Locate the cell with the specified text and output its (x, y) center coordinate. 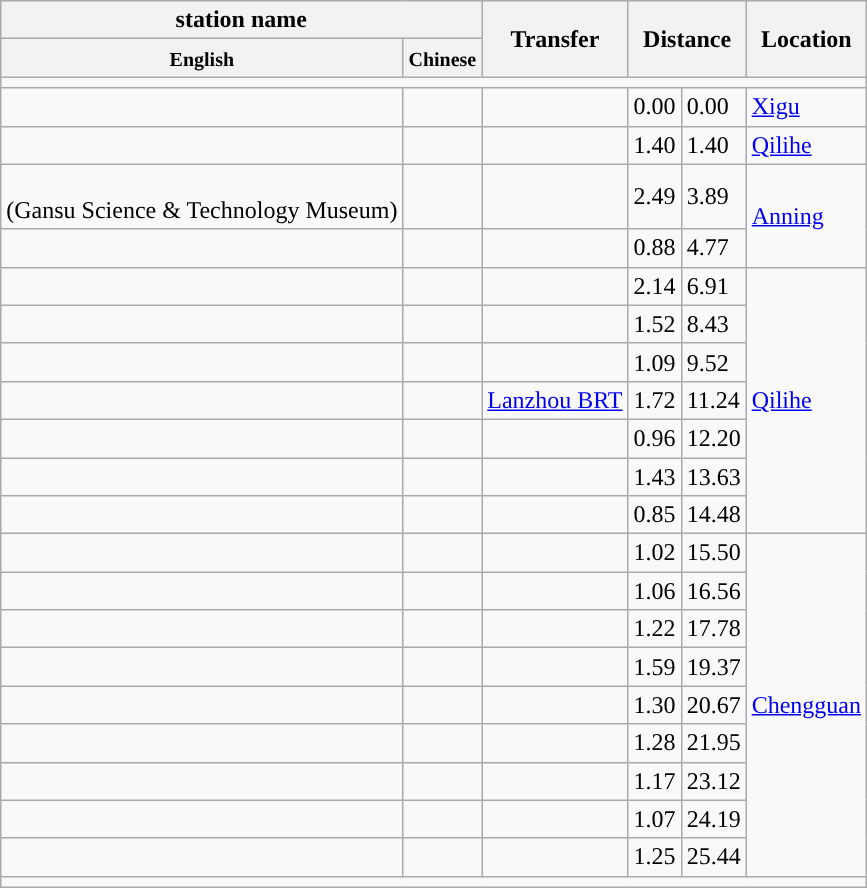
20.67 (714, 705)
Lanzhou BRT (555, 400)
19.37 (714, 667)
Anning (806, 216)
0.88 (654, 248)
1.25 (654, 857)
1.30 (654, 705)
0.96 (654, 438)
21.95 (714, 743)
25.44 (714, 857)
0.85 (654, 515)
Xigu (806, 107)
1.09 (654, 362)
9.52 (714, 362)
Transfer (555, 39)
English (202, 58)
(Gansu Science & Technology Museum) (202, 196)
23.12 (714, 781)
16.56 (714, 591)
1.06 (654, 591)
1.72 (654, 400)
24.19 (714, 819)
8.43 (714, 324)
6.91 (714, 286)
17.78 (714, 629)
4.77 (714, 248)
2.14 (654, 286)
1.59 (654, 667)
3.89 (714, 196)
15.50 (714, 553)
2.49 (654, 196)
1.02 (654, 553)
1.52 (654, 324)
12.20 (714, 438)
1.07 (654, 819)
1.43 (654, 477)
Chinese (442, 58)
1.22 (654, 629)
1.28 (654, 743)
11.24 (714, 400)
13.63 (714, 477)
station name (242, 20)
Chengguan (806, 706)
Distance (687, 39)
1.17 (654, 781)
14.48 (714, 515)
Location (806, 39)
